Determine the [X, Y] coordinate at the center of the cell enclosing the given text.  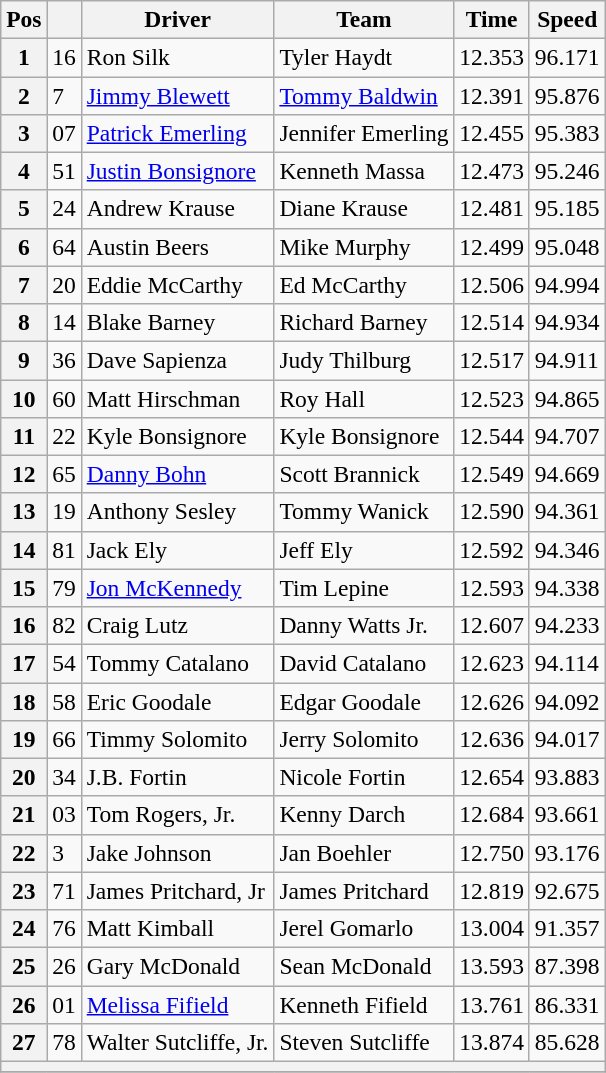
4 [24, 171]
Andrew Krause [178, 209]
10 [24, 398]
94.934 [567, 322]
Jerel Gomarlo [364, 928]
Judy Thilburg [364, 360]
Matt Hirschman [178, 398]
Nicole Fortin [364, 777]
01 [64, 1004]
8 [24, 322]
81 [64, 550]
Mike Murphy [364, 247]
Driver [178, 19]
Matt Kimball [178, 928]
Steven Sutcliffe [364, 1042]
Danny Bohn [178, 474]
Tommy Catalano [178, 663]
12.481 [492, 209]
94.338 [567, 588]
12.626 [492, 701]
95.185 [567, 209]
60 [64, 398]
Tyler Haydt [364, 57]
12.654 [492, 777]
Jake Johnson [178, 853]
Sean McDonald [364, 966]
Edgar Goodale [364, 701]
Timmy Solomito [178, 739]
91.357 [567, 928]
11 [24, 436]
13.593 [492, 966]
82 [64, 625]
12.353 [492, 57]
12.391 [492, 95]
Eddie McCarthy [178, 285]
Tim Lepine [364, 588]
9 [24, 360]
94.114 [567, 663]
94.346 [567, 550]
Justin Bonsignore [178, 171]
Jimmy Blewett [178, 95]
85.628 [567, 1042]
Diane Krause [364, 209]
51 [64, 171]
94.865 [567, 398]
94.361 [567, 512]
94.911 [567, 360]
Scott Brannick [364, 474]
92.675 [567, 891]
13.761 [492, 1004]
94.017 [567, 739]
Jack Ely [178, 550]
5 [24, 209]
12.750 [492, 853]
12 [24, 474]
Ron Silk [178, 57]
03 [64, 815]
95.246 [567, 171]
12.517 [492, 360]
12.593 [492, 588]
13.004 [492, 928]
95.876 [567, 95]
12.549 [492, 474]
Kenny Darch [364, 815]
Kenneth Massa [364, 171]
93.883 [567, 777]
Team [364, 19]
Dave Sapienza [178, 360]
Ed McCarthy [364, 285]
Jan Boehler [364, 853]
66 [64, 739]
13.874 [492, 1042]
23 [24, 891]
2 [24, 95]
12.623 [492, 663]
64 [64, 247]
Gary McDonald [178, 966]
12.523 [492, 398]
17 [24, 663]
36 [64, 360]
65 [64, 474]
76 [64, 928]
Anthony Sesley [178, 512]
95.048 [567, 247]
Eric Goodale [178, 701]
87.398 [567, 966]
79 [64, 588]
James Pritchard [364, 891]
Tom Rogers, Jr. [178, 815]
Richard Barney [364, 322]
Tommy Baldwin [364, 95]
34 [64, 777]
Kenneth Fifield [364, 1004]
12.590 [492, 512]
93.661 [567, 815]
Jennifer Emerling [364, 133]
21 [24, 815]
12.684 [492, 815]
Time [492, 19]
Walter Sutcliffe, Jr. [178, 1042]
Craig Lutz [178, 625]
J.B. Fortin [178, 777]
27 [24, 1042]
94.233 [567, 625]
Melissa Fifield [178, 1004]
93.176 [567, 853]
12.592 [492, 550]
1 [24, 57]
07 [64, 133]
12.607 [492, 625]
94.707 [567, 436]
54 [64, 663]
12.506 [492, 285]
Roy Hall [364, 398]
James Pritchard, Jr [178, 891]
12.819 [492, 891]
Jeff Ely [364, 550]
Speed [567, 19]
96.171 [567, 57]
Jon McKennedy [178, 588]
Blake Barney [178, 322]
12.455 [492, 133]
12.499 [492, 247]
71 [64, 891]
6 [24, 247]
Austin Beers [178, 247]
12.473 [492, 171]
Tommy Wanick [364, 512]
Patrick Emerling [178, 133]
12.514 [492, 322]
86.331 [567, 1004]
94.669 [567, 474]
Pos [24, 19]
58 [64, 701]
David Catalano [364, 663]
Jerry Solomito [364, 739]
94.994 [567, 285]
95.383 [567, 133]
18 [24, 701]
Danny Watts Jr. [364, 625]
12.544 [492, 436]
12.636 [492, 739]
25 [24, 966]
13 [24, 512]
15 [24, 588]
78 [64, 1042]
94.092 [567, 701]
